Return the [X, Y] coordinate for the center point of the cell that contains the specified text.  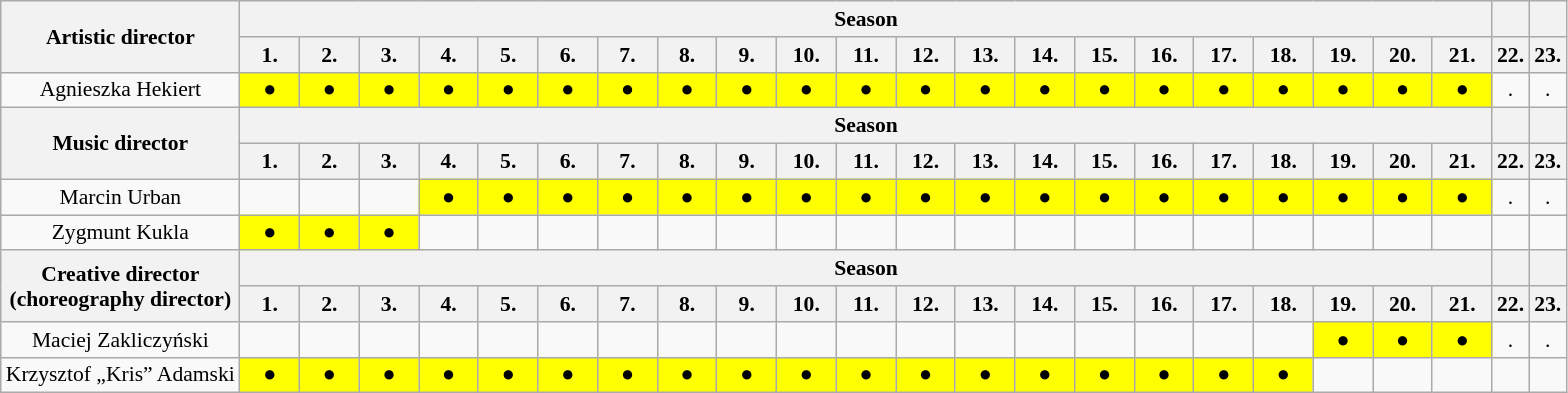
Music director [120, 144]
Maciej Zakliczyński [120, 340]
Artistic director [120, 36]
Marcin Urban [120, 197]
Zygmunt Kukla [120, 233]
Krzysztof „Kris” Adamski [120, 375]
Agnieszka Hekiert [120, 90]
Creative director(choreography director) [120, 286]
